Return (X, Y) of the center of cell containing provided text 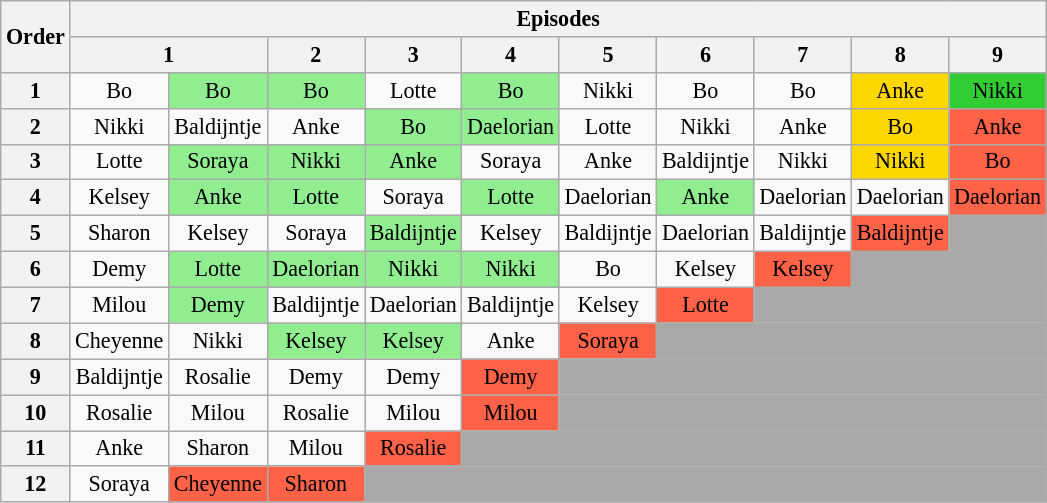
10 (36, 412)
Episodes (558, 18)
Order (36, 36)
11 (36, 448)
12 (36, 484)
